Provide the (x, y) coordinate of the cell's center where the given text is located.  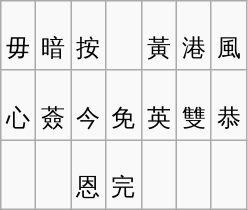
恭 (228, 105)
心 (18, 105)
薟 (54, 105)
港 (194, 36)
暗 (54, 36)
英 (158, 105)
雙 (194, 105)
恩 (88, 175)
免 (124, 105)
按 (88, 36)
黃 (158, 36)
毋 (18, 36)
風 (228, 36)
今 (88, 105)
完 (124, 175)
